Determine the (X, Y) coordinate at the center of the cell enclosing the given text.  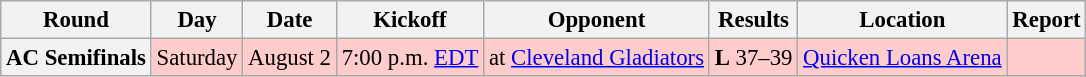
Quicken Loans Arena (902, 58)
August 2 (290, 58)
Kickoff (410, 20)
Day (197, 20)
Opponent (597, 20)
Report (1046, 20)
Round (76, 20)
Results (753, 20)
Location (902, 20)
L 37–39 (753, 58)
Saturday (197, 58)
7:00 p.m. EDT (410, 58)
Date (290, 20)
at Cleveland Gladiators (597, 58)
AC Semifinals (76, 58)
